Locate the cell with the specified text and output its (x, y) center coordinate. 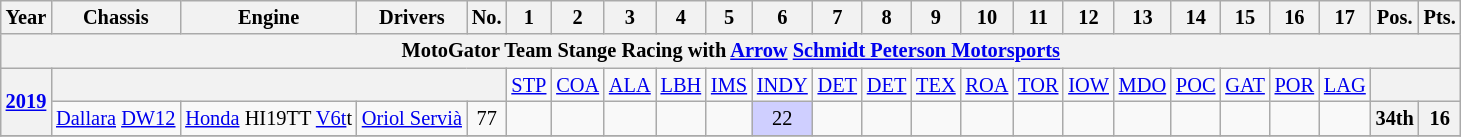
17 (1345, 17)
3 (630, 17)
4 (681, 17)
13 (1142, 17)
Drivers (412, 17)
GAT (1244, 85)
MotoGator Team Stange Racing with Arrow Schmidt Peterson Motorsports (731, 51)
No. (487, 17)
14 (1196, 17)
Oriol Servià (412, 118)
10 (988, 17)
COA (578, 85)
Pts. (1440, 17)
Chassis (116, 17)
Pos. (1395, 17)
ROA (988, 85)
IOW (1088, 85)
Dallara DW12 (116, 118)
LBH (681, 85)
7 (838, 17)
TEX (936, 85)
5 (729, 17)
IMS (729, 85)
1 (528, 17)
34th (1395, 118)
MDO (1142, 85)
12 (1088, 17)
TOR (1038, 85)
POR (1294, 85)
2019 (26, 102)
15 (1244, 17)
POC (1196, 85)
Engine (268, 17)
6 (782, 17)
INDY (782, 85)
STP (528, 85)
2 (578, 17)
9 (936, 17)
8 (886, 17)
LAG (1345, 85)
77 (487, 118)
11 (1038, 17)
22 (782, 118)
ALA (630, 85)
Honda HI19TT V6tt (268, 118)
Year (26, 17)
